Return [X, Y] of the center of cell containing provided text 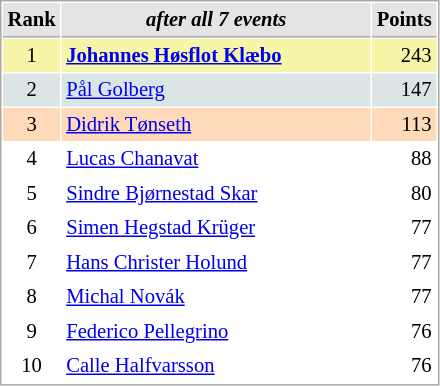
Simen Hegstad Krüger [216, 228]
Johannes Høsflot Klæbo [216, 56]
2 [32, 90]
9 [32, 332]
Lucas Chanavat [216, 158]
Calle Halfvarsson [216, 366]
243 [404, 56]
Points [404, 20]
Rank [32, 20]
6 [32, 228]
3 [32, 124]
4 [32, 158]
Sindre Bjørnestad Skar [216, 194]
80 [404, 194]
after all 7 events [216, 20]
Pål Golberg [216, 90]
5 [32, 194]
Federico Pellegrino [216, 332]
7 [32, 262]
Hans Christer Holund [216, 262]
147 [404, 90]
113 [404, 124]
1 [32, 56]
88 [404, 158]
10 [32, 366]
Didrik Tønseth [216, 124]
Michal Novák [216, 296]
8 [32, 296]
